Scan for the cell matching the given text and deliver its [x, y] coordinate at center. 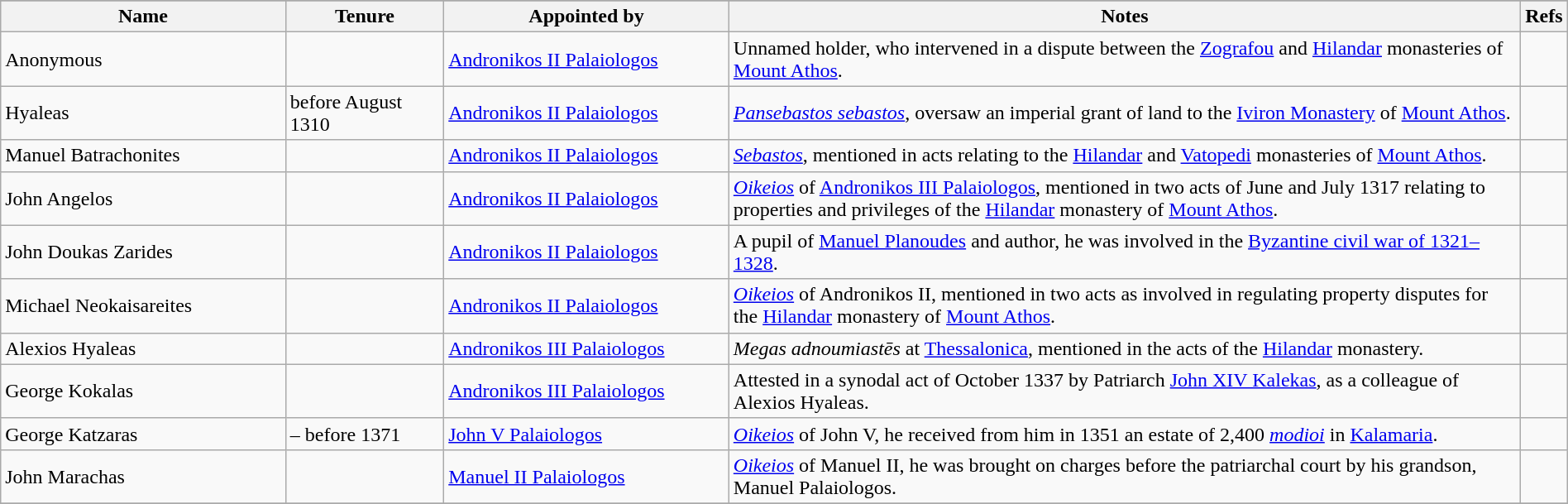
Anonymous [144, 60]
Manuel Batrachonites [144, 156]
John Marachas [144, 477]
George Kokalas [144, 391]
Oikeios of Andronikos II, mentioned in two acts as involved in regulating property disputes for the Hilandar monastery of Mount Athos. [1125, 306]
John V Palaiologos [587, 434]
Attested in a synodal act of October 1337 by Patriarch John XIV Kalekas, as a colleague of Alexios Hyaleas. [1125, 391]
– before 1371 [364, 434]
John Angelos [144, 199]
Oikeios of John V, he received from him in 1351 an estate of 2,400 modioi in Kalamaria. [1125, 434]
Megas adnoumiastēs at Thessalonica, mentioned in the acts of the Hilandar monastery. [1125, 348]
Hyaleas [144, 113]
Manuel II Palaiologos [587, 477]
Alexios Hyaleas [144, 348]
Name [144, 17]
Tenure [364, 17]
Unnamed holder, who intervened in a dispute between the Zografou and Hilandar monasteries of Mount Athos. [1125, 60]
George Katzaras [144, 434]
Appointed by [587, 17]
Oikeios of Manuel II, he was brought on charges before the patriarchal court by his grandson, Manuel Palaiologos. [1125, 477]
Sebastos, mentioned in acts relating to the Hilandar and Vatopedi monasteries of Mount Athos. [1125, 156]
Michael Neokaisareites [144, 306]
Notes [1125, 17]
before August 1310 [364, 113]
John Doukas Zarides [144, 252]
Pansebastos sebastos, oversaw an imperial grant of land to the Iviron Monastery of Mount Athos. [1125, 113]
A pupil of Manuel Planoudes and author, he was involved in the Byzantine civil war of 1321–1328. [1125, 252]
Refs [1543, 17]
